Determine the [X, Y] coordinate at the center of the cell enclosing the given text.  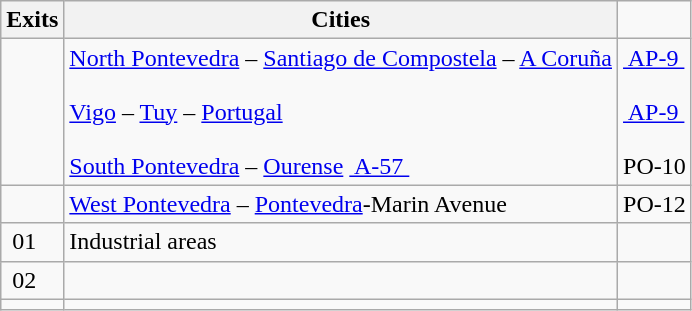
North Pontevedra – Santiago de Compostela – A Coruña Vigo – Tuy – Portugal South Pontevedra – Ourense A-57 [341, 112]
Exits [32, 20]
01 [32, 242]
West Pontevedra – Pontevedra-Marin Avenue [341, 204]
02 [32, 280]
Cities [341, 20]
PO-12 [655, 204]
AP-9 AP-9 PO-10 [655, 112]
Industrial areas [341, 242]
